Extract the [X, Y] coordinate from the center of the cell holding the provided text.  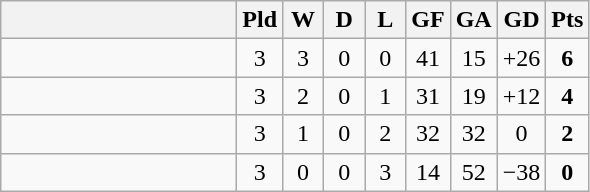
W [304, 20]
14 [428, 172]
31 [428, 96]
GD [522, 20]
19 [474, 96]
Pts [568, 20]
4 [568, 96]
+12 [522, 96]
52 [474, 172]
+26 [522, 58]
GF [428, 20]
15 [474, 58]
41 [428, 58]
L [386, 20]
D [344, 20]
−38 [522, 172]
Pld [260, 20]
GA [474, 20]
6 [568, 58]
